Locate the cell with the specified text and output its (X, Y) center coordinate. 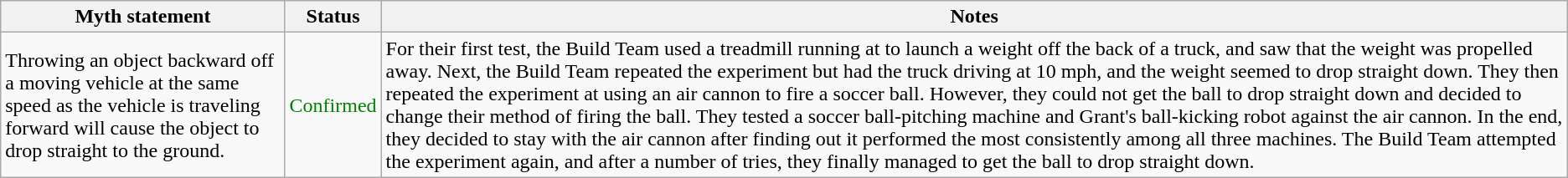
Myth statement (142, 17)
Notes (974, 17)
Confirmed (333, 105)
Status (333, 17)
